Extract the [x, y] coordinate from the center of the cell holding the provided text.  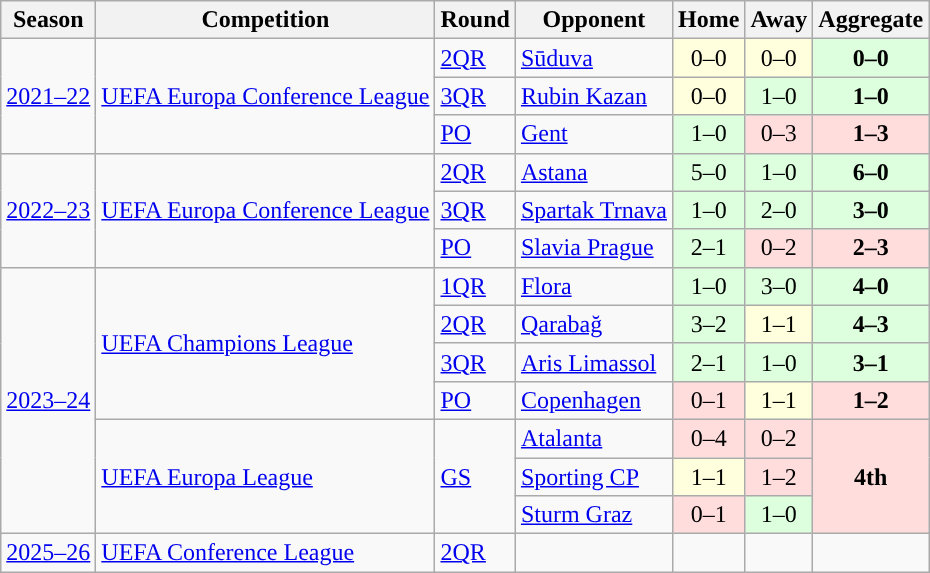
Astana [594, 172]
2022–23 [48, 210]
0–3 [779, 134]
2–0 [779, 210]
4–3 [871, 324]
2–3 [871, 248]
Copenhagen [594, 400]
6–0 [871, 172]
3–2 [708, 324]
2025–26 [48, 553]
Slavia Prague [594, 248]
UEFA Europa League [266, 476]
2021–22 [48, 96]
Flora [594, 286]
2023–24 [48, 400]
5–0 [708, 172]
Home [708, 20]
Aggregate [871, 20]
Atalanta [594, 438]
1–3 [871, 134]
Sturm Graz [594, 515]
Sūduva [594, 58]
Away [779, 20]
Aris Limassol [594, 362]
Gent [594, 134]
Sporting CP [594, 477]
1QR [475, 286]
4th [871, 476]
Competition [266, 20]
Spartak Trnava [594, 210]
Qarabağ [594, 324]
Opponent [594, 20]
UEFA Conference League [266, 553]
Rubin Kazan [594, 96]
4–0 [871, 286]
UEFA Champions League [266, 343]
Round [475, 20]
3–1 [871, 362]
GS [475, 476]
Season [48, 20]
0–4 [708, 438]
